For the text-containing cell, return its midpoint in [X, Y] coordinate format. 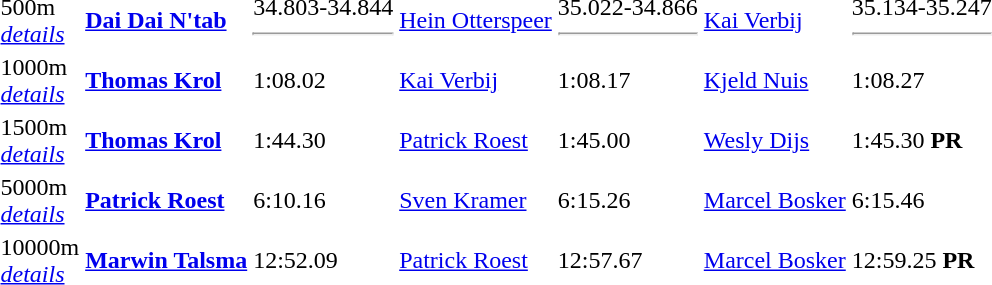
1:08.17 [628, 80]
6:15.26 [628, 200]
Kai Verbij [476, 80]
6:10.16 [324, 200]
Marcel Bosker [774, 200]
1:44.30 [324, 140]
1:45.00 [628, 140]
Sven Kramer [476, 200]
1:08.02 [324, 80]
Wesly Dijs [774, 140]
Kjeld Nuis [774, 80]
